Find where the given text appears and provide that cell's center as [X, Y] coordinate. 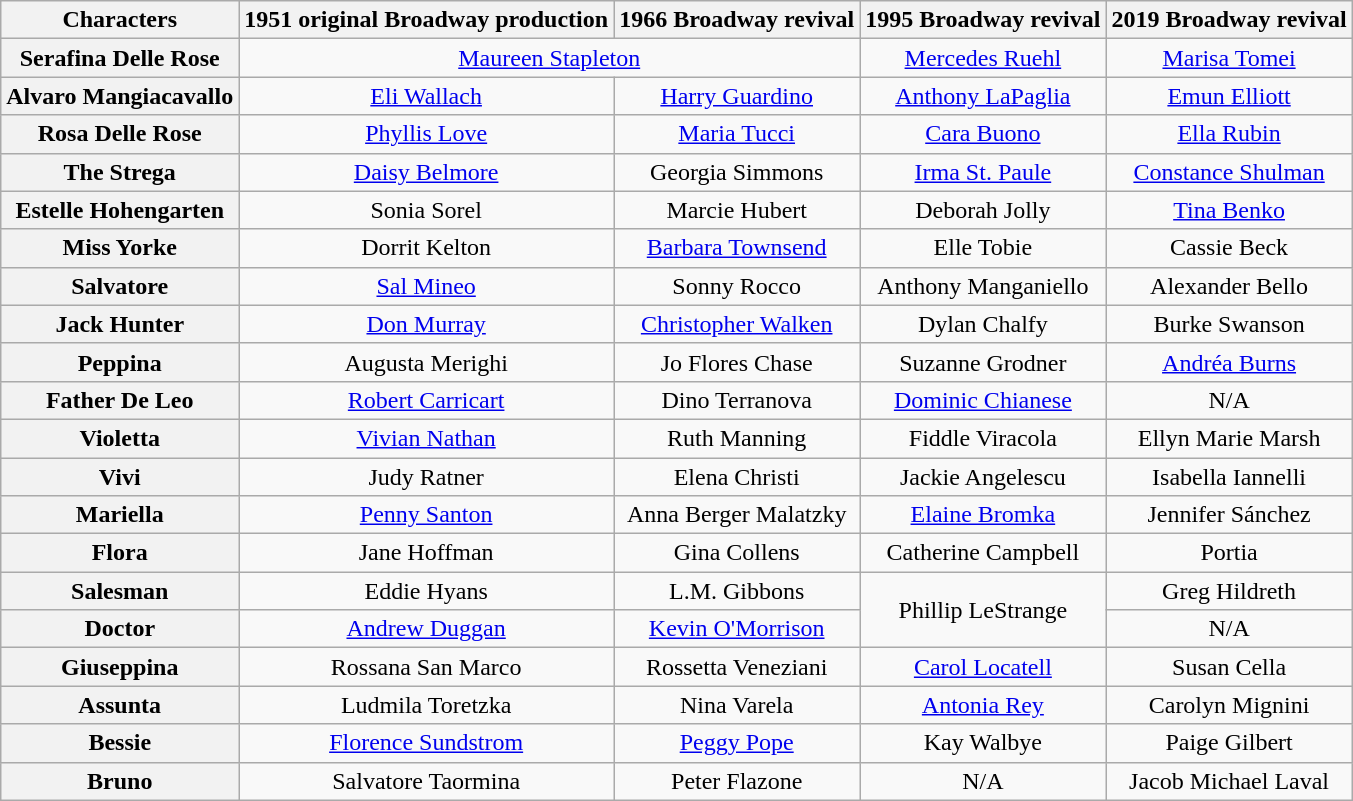
Catherine Campbell [983, 553]
Gina Collens [737, 553]
Emun Elliott [1229, 96]
Peggy Pope [737, 743]
Cara Buono [983, 134]
Greg Hildreth [1229, 591]
Dorrit Kelton [426, 248]
Bessie [120, 743]
1995 Broadway revival [983, 20]
Kevin O'Morrison [737, 629]
Daisy Belmore [426, 172]
Ella Rubin [1229, 134]
Bruno [120, 781]
Flora [120, 553]
Anthony Manganiello [983, 286]
Judy Ratner [426, 477]
Antonia Rey [983, 705]
Eddie Hyans [426, 591]
The Strega [120, 172]
Andréa Burns [1229, 362]
Jane Hoffman [426, 553]
Constance Shulman [1229, 172]
Portia [1229, 553]
Jo Flores Chase [737, 362]
2019 Broadway revival [1229, 20]
Carolyn Mignini [1229, 705]
Paige Gilbert [1229, 743]
Harry Guardino [737, 96]
Burke Swanson [1229, 324]
Robert Carricart [426, 400]
Isabella Iannelli [1229, 477]
Jackie Angelescu [983, 477]
Salesman [120, 591]
Ellyn Marie Marsh [1229, 438]
Sal Mineo [426, 286]
Phyllis Love [426, 134]
Nina Varela [737, 705]
Kay Walbye [983, 743]
Georgia Simmons [737, 172]
Mariella [120, 515]
Barbara Townsend [737, 248]
Violetta [120, 438]
L.M. Gibbons [737, 591]
Dino Terranova [737, 400]
Ruth Manning [737, 438]
Susan Cella [1229, 667]
Rossetta Veneziani [737, 667]
Phillip LeStrange [983, 610]
Don Murray [426, 324]
Giuseppina [120, 667]
Rosa Delle Rose [120, 134]
Salvatore Taormina [426, 781]
Dylan Chalfy [983, 324]
Jack Hunter [120, 324]
Ludmila Toretzka [426, 705]
Jacob Michael Laval [1229, 781]
Anthony LaPaglia [983, 96]
Penny Santon [426, 515]
Doctor [120, 629]
Peter Flazone [737, 781]
Father De Leo [120, 400]
Rossana San Marco [426, 667]
Elena Christi [737, 477]
Assunta [120, 705]
Anna Berger Malatzky [737, 515]
1966 Broadway revival [737, 20]
Maureen Stapleton [550, 58]
Florence Sundstrom [426, 743]
Sonny Rocco [737, 286]
Vivian Nathan [426, 438]
Miss Yorke [120, 248]
Dominic Chianese [983, 400]
Marisa Tomei [1229, 58]
Maria Tucci [737, 134]
Serafina Delle Rose [120, 58]
Elle Tobie [983, 248]
Characters [120, 20]
Suzanne Grodner [983, 362]
Cassie Beck [1229, 248]
Sonia Sorel [426, 210]
Vivi [120, 477]
Jennifer Sánchez [1229, 515]
Mercedes Ruehl [983, 58]
Salvatore [120, 286]
Fiddle Viracola [983, 438]
Christopher Walken [737, 324]
Peppina [120, 362]
Carol Locatell [983, 667]
Marcie Hubert [737, 210]
Alvaro Mangiacavallo [120, 96]
Eli Wallach [426, 96]
Estelle Hohengarten [120, 210]
Tina Benko [1229, 210]
Andrew Duggan [426, 629]
1951 original Broadway production [426, 20]
Deborah Jolly [983, 210]
Alexander Bello [1229, 286]
Elaine Bromka [983, 515]
Irma St. Paule [983, 172]
Augusta Merighi [426, 362]
